From the cell containing the given text, extract its center point as (x, y) coordinate. 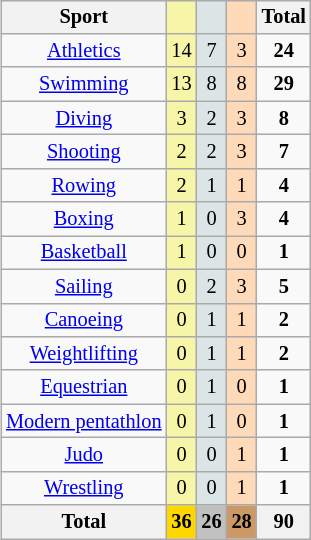
Rowing (84, 185)
Athletics (84, 51)
Diving (84, 118)
Basketball (84, 253)
Judo (84, 455)
90 (284, 522)
Wrestling (84, 488)
14 (181, 51)
Shooting (84, 152)
Canoeing (84, 320)
Boxing (84, 219)
Swimming (84, 84)
Weightlifting (84, 354)
29 (284, 84)
5 (284, 286)
26 (212, 522)
Sport (84, 17)
28 (242, 522)
Sailing (84, 286)
24 (284, 51)
13 (181, 84)
36 (181, 522)
Modern pentathlon (84, 421)
Equestrian (84, 387)
